Detect which cell encompasses the target text, then output its (x, y) center coordinate. 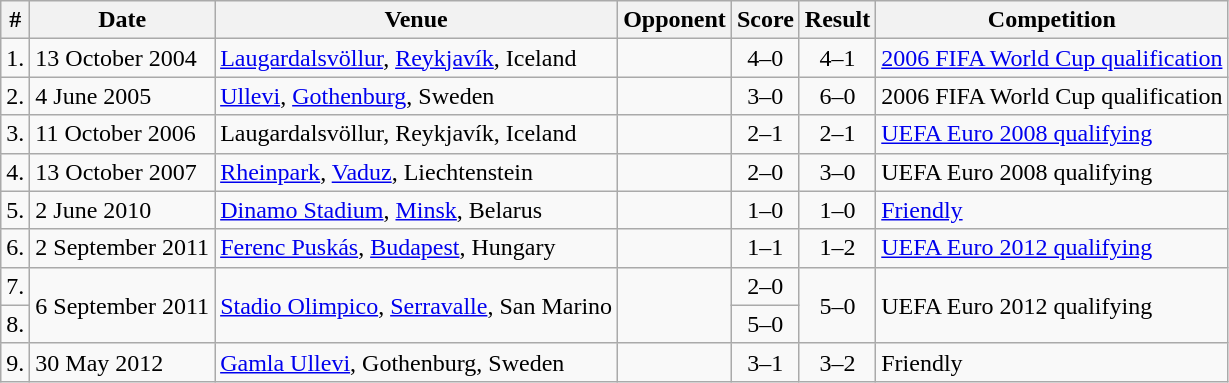
# (16, 20)
3–1 (765, 362)
6 September 2011 (122, 305)
Dinamo Stadium, Minsk, Belarus (416, 210)
Opponent (675, 20)
1. (16, 58)
Gamla Ullevi, Gothenburg, Sweden (416, 362)
13 October 2004 (122, 58)
4. (16, 172)
4 June 2005 (122, 96)
8. (16, 324)
Result (837, 20)
6–0 (837, 96)
Ferenc Puskás, Budapest, Hungary (416, 248)
1–2 (837, 248)
13 October 2007 (122, 172)
2 September 2011 (122, 248)
2. (16, 96)
Date (122, 20)
7. (16, 286)
3–2 (837, 362)
3. (16, 134)
1–1 (765, 248)
Ullevi, Gothenburg, Sweden (416, 96)
Stadio Olimpico, Serravalle, San Marino (416, 305)
Competition (1052, 20)
30 May 2012 (122, 362)
Score (765, 20)
9. (16, 362)
Venue (416, 20)
4–0 (765, 58)
6. (16, 248)
Rheinpark, Vaduz, Liechtenstein (416, 172)
11 October 2006 (122, 134)
5. (16, 210)
4–1 (837, 58)
2 June 2010 (122, 210)
